Detect which cell encompasses the target text, then output its [x, y] center coordinate. 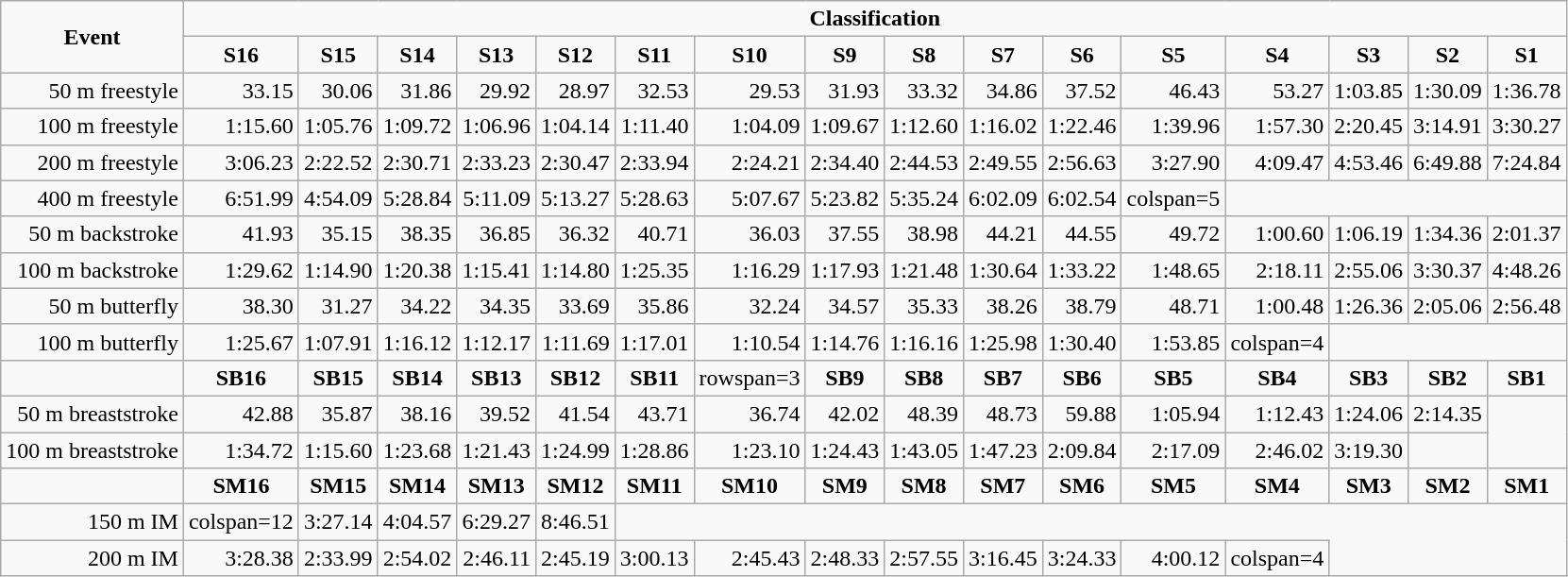
6:49.88 [1448, 162]
43.71 [654, 414]
SM16 [241, 486]
5:35.24 [924, 198]
1:11.40 [654, 127]
1:14.80 [576, 270]
S3 [1369, 55]
2:30.47 [576, 162]
1:21.48 [924, 270]
1:28.86 [654, 450]
3:30.27 [1526, 127]
1:24.43 [845, 450]
2:33.94 [654, 162]
35.33 [924, 306]
1:36.78 [1526, 91]
S7 [1003, 55]
1:30.64 [1003, 270]
1:09.67 [845, 127]
32.53 [654, 91]
SB2 [1448, 378]
S12 [576, 55]
SM12 [576, 486]
41.93 [241, 234]
29.53 [750, 91]
100 m breaststroke [93, 450]
4:53.46 [1369, 162]
2:34.40 [845, 162]
35.87 [338, 414]
44.21 [1003, 234]
1:43.05 [924, 450]
36.32 [576, 234]
S2 [1448, 55]
3:14.91 [1448, 127]
2:45.43 [750, 558]
2:30.71 [417, 162]
S13 [497, 55]
39.52 [497, 414]
3:00.13 [654, 558]
1:16.02 [1003, 127]
50 m backstroke [93, 234]
53.27 [1277, 91]
SB5 [1173, 378]
2:55.06 [1369, 270]
2:48.33 [845, 558]
SB8 [924, 378]
38.35 [417, 234]
1:03.85 [1369, 91]
36.85 [497, 234]
1:22.46 [1082, 127]
2:24.21 [750, 162]
3:19.30 [1369, 450]
1:30.40 [1082, 342]
S1 [1526, 55]
6:51.99 [241, 198]
33.69 [576, 306]
1:23.10 [750, 450]
1:16.12 [417, 342]
1:34.72 [241, 450]
1:04.14 [576, 127]
SB3 [1369, 378]
SB11 [654, 378]
3:28.38 [241, 558]
4:04.57 [417, 522]
100 m backstroke [93, 270]
3:30.37 [1448, 270]
1:15.41 [497, 270]
1:00.60 [1277, 234]
34.57 [845, 306]
1:21.43 [497, 450]
6:29.27 [497, 522]
1:34.36 [1448, 234]
1:17.01 [654, 342]
50 m freestyle [93, 91]
colspan=12 [241, 522]
2:18.11 [1277, 270]
1:39.96 [1173, 127]
1:07.91 [338, 342]
35.86 [654, 306]
2:22.52 [338, 162]
6:02.54 [1082, 198]
3:16.45 [1003, 558]
3:24.33 [1082, 558]
59.88 [1082, 414]
41.54 [576, 414]
33.32 [924, 91]
2:56.48 [1526, 306]
2:49.55 [1003, 162]
100 m freestyle [93, 127]
1:24.06 [1369, 414]
1:30.09 [1448, 91]
4:54.09 [338, 198]
5:13.27 [576, 198]
28.97 [576, 91]
SB14 [417, 378]
3:27.14 [338, 522]
1:06.19 [1369, 234]
1:20.38 [417, 270]
3:27.90 [1173, 162]
50 m breaststroke [93, 414]
1:12.43 [1277, 414]
SB7 [1003, 378]
SM11 [654, 486]
1:16.29 [750, 270]
SB12 [576, 378]
4:00.12 [1173, 558]
SB4 [1277, 378]
S5 [1173, 55]
1:33.22 [1082, 270]
33.15 [241, 91]
400 m freestyle [93, 198]
1:00.48 [1277, 306]
SM14 [417, 486]
31.86 [417, 91]
31.27 [338, 306]
2:33.99 [338, 558]
SM8 [924, 486]
SB9 [845, 378]
1:25.67 [241, 342]
32.24 [750, 306]
SB1 [1526, 378]
2:09.84 [1082, 450]
200 m IM [93, 558]
36.03 [750, 234]
200 m freestyle [93, 162]
S10 [750, 55]
1:12.17 [497, 342]
42.88 [241, 414]
30.06 [338, 91]
colspan=5 [1173, 198]
1:26.36 [1369, 306]
S9 [845, 55]
2:46.11 [497, 558]
1:05.94 [1173, 414]
1:16.16 [924, 342]
Event [93, 37]
6:02.09 [1003, 198]
S6 [1082, 55]
SM15 [338, 486]
S14 [417, 55]
34.86 [1003, 91]
1:23.68 [417, 450]
31.93 [845, 91]
48.39 [924, 414]
38.98 [924, 234]
2:05.06 [1448, 306]
4:09.47 [1277, 162]
S4 [1277, 55]
SM3 [1369, 486]
1:47.23 [1003, 450]
SM13 [497, 486]
SM5 [1173, 486]
S16 [241, 55]
35.15 [338, 234]
1:04.09 [750, 127]
1:10.54 [750, 342]
38.30 [241, 306]
150 m IM [93, 522]
Classification [874, 19]
40.71 [654, 234]
SM9 [845, 486]
4:48.26 [1526, 270]
2:45.19 [576, 558]
44.55 [1082, 234]
2:56.63 [1082, 162]
1:25.35 [654, 270]
SB6 [1082, 378]
8:46.51 [576, 522]
2:20.45 [1369, 127]
1:14.90 [338, 270]
1:14.76 [845, 342]
7:24.84 [1526, 162]
SB13 [497, 378]
S8 [924, 55]
1:09.72 [417, 127]
34.22 [417, 306]
SB16 [241, 378]
49.72 [1173, 234]
1:11.69 [576, 342]
5:11.09 [497, 198]
1:17.93 [845, 270]
1:48.65 [1173, 270]
S15 [338, 55]
1:57.30 [1277, 127]
S11 [654, 55]
37.52 [1082, 91]
SM1 [1526, 486]
1:05.76 [338, 127]
38.79 [1082, 306]
2:46.02 [1277, 450]
2:01.37 [1526, 234]
34.35 [497, 306]
5:28.84 [417, 198]
5:07.67 [750, 198]
38.16 [417, 414]
100 m butterfly [93, 342]
37.55 [845, 234]
1:25.98 [1003, 342]
2:57.55 [924, 558]
2:17.09 [1173, 450]
38.26 [1003, 306]
rowspan=3 [750, 378]
SM10 [750, 486]
SM7 [1003, 486]
1:06.96 [497, 127]
2:33.23 [497, 162]
2:54.02 [417, 558]
42.02 [845, 414]
2:14.35 [1448, 414]
5:23.82 [845, 198]
1:53.85 [1173, 342]
1:24.99 [576, 450]
SB15 [338, 378]
29.92 [497, 91]
5:28.63 [654, 198]
3:06.23 [241, 162]
1:12.60 [924, 127]
46.43 [1173, 91]
48.71 [1173, 306]
SM4 [1277, 486]
50 m butterfly [93, 306]
36.74 [750, 414]
48.73 [1003, 414]
SM2 [1448, 486]
2:44.53 [924, 162]
1:29.62 [241, 270]
SM6 [1082, 486]
